Extract the (X, Y) coordinate from the center of the cell holding the provided text.  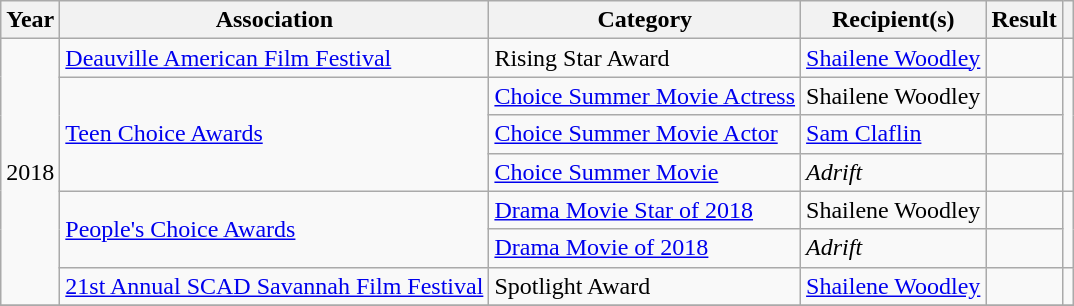
People's Choice Awards (274, 229)
Recipient(s) (894, 20)
Year (30, 20)
Choice Summer Movie Actress (645, 96)
Sam Claflin (894, 134)
Drama Movie Star of 2018 (645, 210)
Result (1024, 20)
Spotlight Award (645, 286)
2018 (30, 172)
Deauville American Film Festival (274, 58)
Category (645, 20)
21st Annual SCAD Savannah Film Festival (274, 286)
Drama Movie of 2018 (645, 248)
Rising Star Award (645, 58)
Choice Summer Movie Actor (645, 134)
Association (274, 20)
Teen Choice Awards (274, 134)
Choice Summer Movie (645, 172)
